Capture the cell that displays the provided text and extract its [x, y] central coordinate. 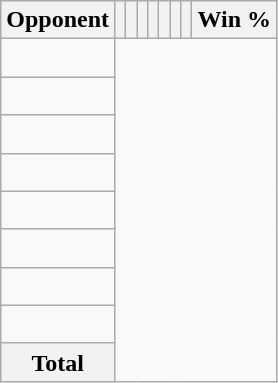
Total [58, 362]
Opponent [58, 20]
Win % [234, 20]
